Provide the [X, Y] coordinate of the cell's center where the given text is located.  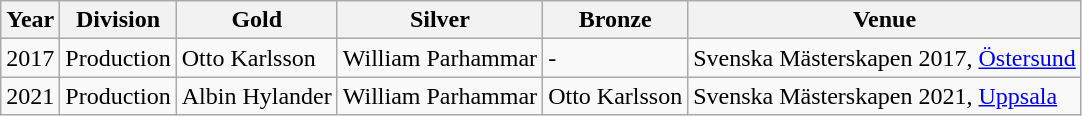
Division [118, 20]
Albin Hylander [256, 96]
Gold [256, 20]
Bronze [616, 20]
Svenska Mästerskapen 2021, Uppsala [885, 96]
Venue [885, 20]
Silver [440, 20]
2017 [30, 58]
2021 [30, 96]
Year [30, 20]
Svenska Mästerskapen 2017, Östersund [885, 58]
- [616, 58]
